Return the (X, Y) coordinate for the center point of the cell that contains the specified text.  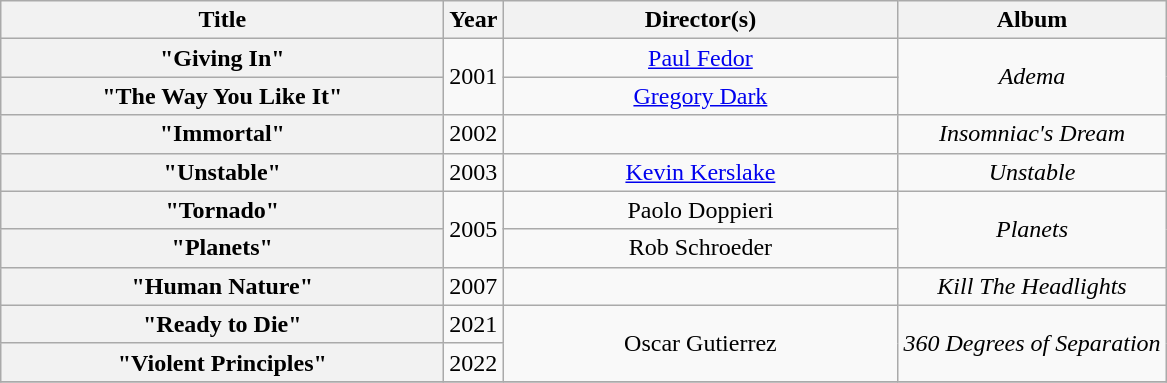
Title (222, 20)
"Violent Principles" (222, 362)
2003 (474, 172)
2002 (474, 134)
Album (1032, 20)
Director(s) (700, 20)
"Unstable" (222, 172)
Unstable (1032, 172)
Oscar Gutierrez (700, 343)
360 Degrees of Separation (1032, 343)
Planets (1032, 229)
"Human Nature" (222, 286)
"Ready to Die" (222, 324)
Kill The Headlights (1032, 286)
2001 (474, 77)
Adema (1032, 77)
Rob Schroeder (700, 248)
"The Way You Like It" (222, 96)
2005 (474, 229)
"Tornado" (222, 210)
"Planets" (222, 248)
2007 (474, 286)
Paolo Doppieri (700, 210)
Year (474, 20)
Paul Fedor (700, 58)
2022 (474, 362)
"Immortal" (222, 134)
Insomniac's Dream (1032, 134)
Gregory Dark (700, 96)
"Giving In" (222, 58)
Kevin Kerslake (700, 172)
2021 (474, 324)
